Return (x, y) of the center of cell containing provided text 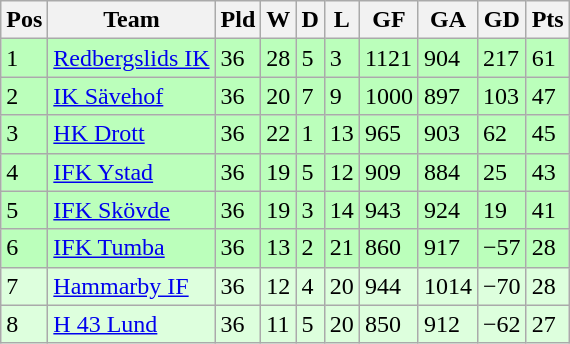
944 (388, 286)
903 (448, 134)
909 (388, 172)
912 (448, 324)
943 (388, 210)
HK Drott (132, 134)
−62 (502, 324)
860 (388, 248)
6 (24, 248)
47 (548, 96)
D (310, 20)
924 (448, 210)
25 (502, 172)
L (342, 20)
904 (448, 58)
21 (342, 248)
62 (502, 134)
22 (278, 134)
884 (448, 172)
IFK Skövde (132, 210)
Redbergslids IK (132, 58)
917 (448, 248)
GD (502, 20)
Hammarby IF (132, 286)
1014 (448, 286)
43 (548, 172)
11 (278, 324)
965 (388, 134)
27 (548, 324)
IFK Tumba (132, 248)
45 (548, 134)
Pld (238, 20)
IFK Ystad (132, 172)
−57 (502, 248)
GF (388, 20)
850 (388, 324)
Pos (24, 20)
1121 (388, 58)
Team (132, 20)
897 (448, 96)
1000 (388, 96)
61 (548, 58)
103 (502, 96)
W (278, 20)
8 (24, 324)
41 (548, 210)
−70 (502, 286)
GA (448, 20)
217 (502, 58)
H 43 Lund (132, 324)
9 (342, 96)
Pts (548, 20)
IK Sävehof (132, 96)
14 (342, 210)
